From the cell containing the given text, extract its center point as [x, y] coordinate. 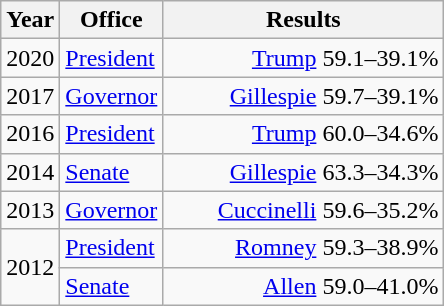
Results [304, 20]
Office [112, 20]
2014 [30, 172]
2012 [30, 267]
2017 [30, 96]
Year [30, 20]
Gillespie 63.3–34.3% [304, 172]
Trump 60.0–34.6% [304, 134]
Allen 59.0–41.0% [304, 286]
2013 [30, 210]
2020 [30, 58]
Romney 59.3–38.9% [304, 248]
Trump 59.1–39.1% [304, 58]
Gillespie 59.7–39.1% [304, 96]
Cuccinelli 59.6–35.2% [304, 210]
2016 [30, 134]
